Capture the cell that displays the provided text and extract its (X, Y) central coordinate. 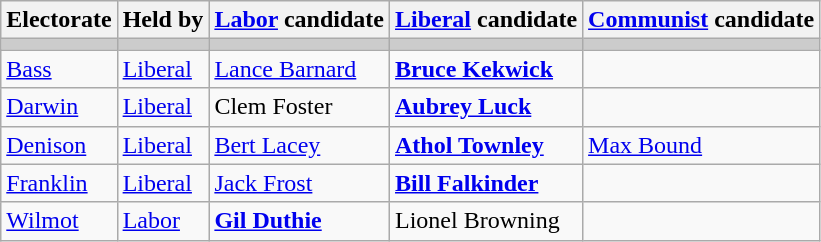
Bert Lacey (300, 145)
Max Bound (702, 145)
Electorate (59, 20)
Communist candidate (702, 20)
Athol Townley (486, 145)
Held by (163, 20)
Lance Barnard (300, 69)
Darwin (59, 107)
Jack Frost (300, 183)
Bruce Kekwick (486, 69)
Lionel Browning (486, 221)
Clem Foster (300, 107)
Gil Duthie (300, 221)
Wilmot (59, 221)
Bass (59, 69)
Aubrey Luck (486, 107)
Labor (163, 221)
Franklin (59, 183)
Liberal candidate (486, 20)
Bill Falkinder (486, 183)
Denison (59, 145)
Labor candidate (300, 20)
